Search for the cell housing the specified text and yield its (X, Y) center coordinate. 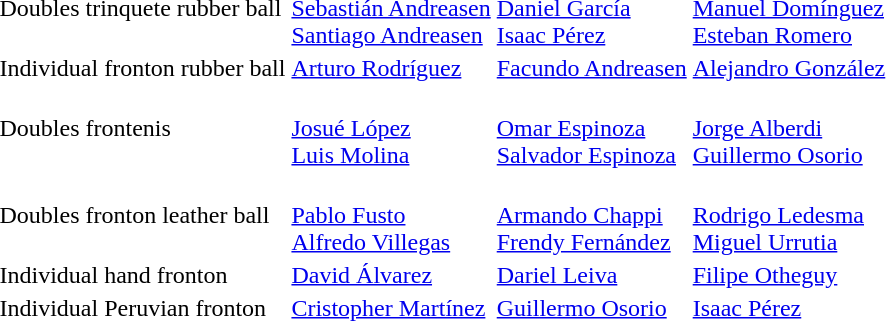
David Álvarez (391, 275)
Omar EspinozaSalvador Espinoza (592, 128)
Dariel Leiva (592, 275)
Josué LópezLuis Molina (391, 128)
Armando ChappiFrendy Fernández (592, 215)
Pablo FustoAlfredo Villegas (391, 215)
Facundo Andreasen (592, 68)
Arturo Rodríguez (391, 68)
